Scan for the cell matching the given text and deliver its (X, Y) coordinate at center. 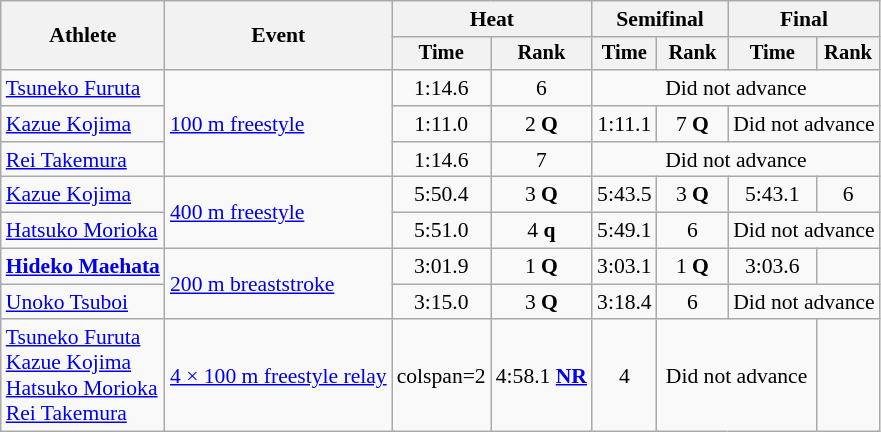
5:43.5 (624, 195)
7 (542, 160)
1:11.0 (442, 124)
5:51.0 (442, 231)
400 m freestyle (278, 212)
Tsuneko Furuta (83, 88)
3:01.9 (442, 267)
4:58.1 NR (542, 376)
5:50.4 (442, 195)
2 Q (542, 124)
Semifinal (660, 19)
7 Q (692, 124)
4 × 100 m freestyle relay (278, 376)
Hideko Maehata (83, 267)
4 q (542, 231)
Event (278, 36)
3:18.4 (624, 302)
Athlete (83, 36)
colspan=2 (442, 376)
Rei Takemura (83, 160)
4 (624, 376)
1:11.1 (624, 124)
3:15.0 (442, 302)
3:03.6 (772, 267)
Hatsuko Morioka (83, 231)
3:03.1 (624, 267)
5:49.1 (624, 231)
5:43.1 (772, 195)
Unoko Tsuboi (83, 302)
100 m freestyle (278, 124)
Heat (492, 19)
Final (804, 19)
Tsuneko FurutaKazue KojimaHatsuko MoriokaRei Takemura (83, 376)
200 m breaststroke (278, 284)
